Search for the cell housing the specified text and yield its [X, Y] center coordinate. 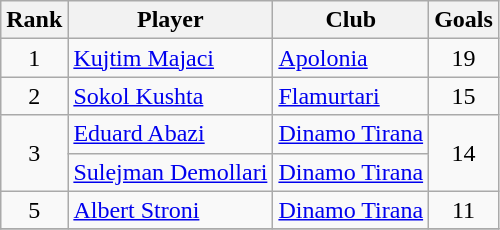
15 [464, 96]
1 [34, 58]
14 [464, 153]
3 [34, 153]
Club [351, 20]
Sokol Kushta [170, 96]
Apolonia [351, 58]
19 [464, 58]
Goals [464, 20]
Sulejman Demollari [170, 172]
11 [464, 210]
2 [34, 96]
Player [170, 20]
Albert Stroni [170, 210]
Eduard Abazi [170, 134]
Rank [34, 20]
Kujtim Majaci [170, 58]
5 [34, 210]
Flamurtari [351, 96]
